Detect which cell encompasses the target text, then output its [X, Y] center coordinate. 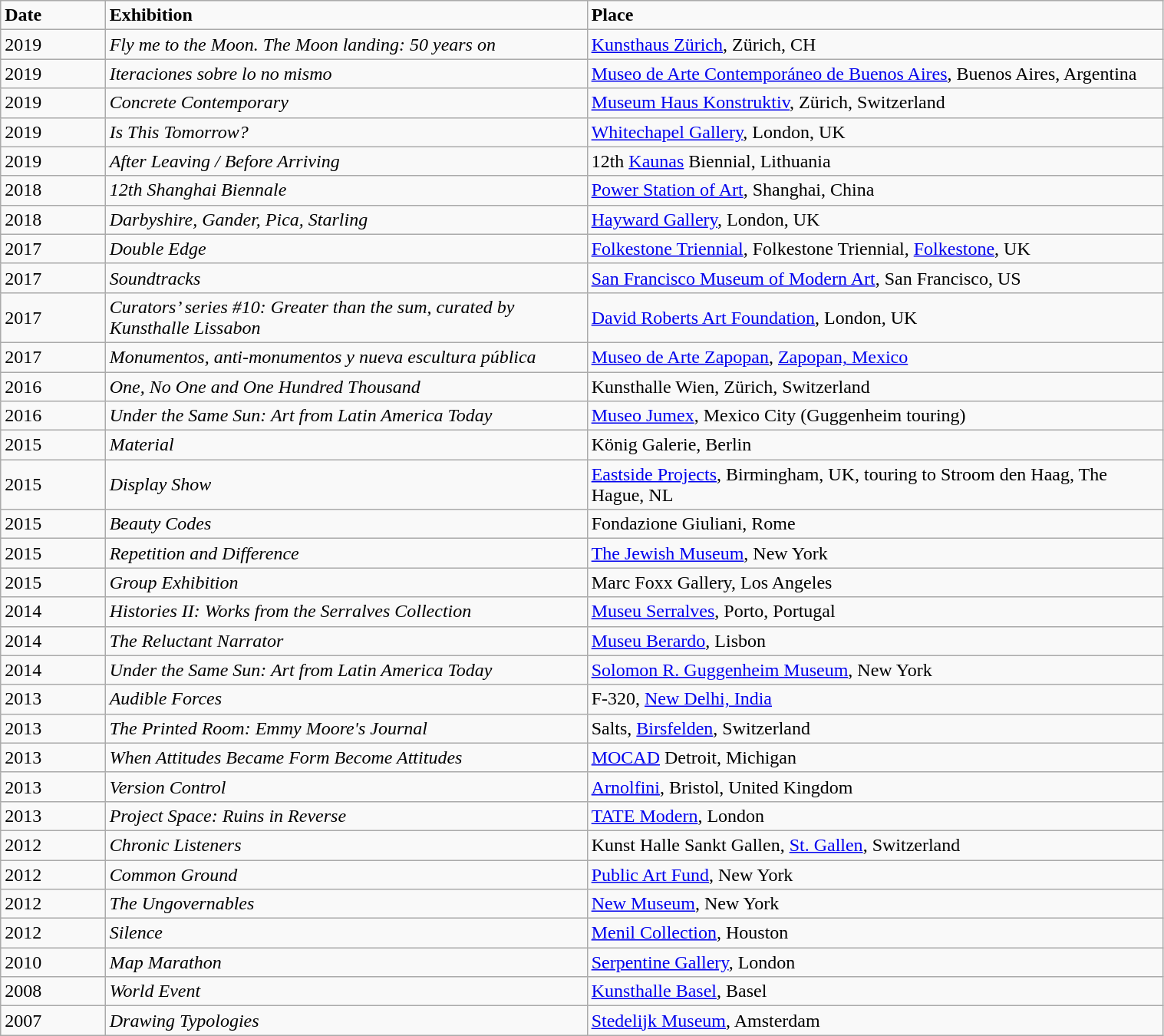
Museo de Arte Contemporáneo de Buenos Aires, Buenos Aires, Argentina [875, 74]
Group Exhibition [346, 582]
Eastside Projects, Birmingham, UK, touring to Stroom den Haag, The Hague, NL [875, 485]
12th Kaunas Biennial, Lithuania [875, 161]
Kunsthalle Basel, Basel [875, 991]
Histories II: Works from the Serralves Collection [346, 612]
After Leaving / Before Arriving [346, 161]
Public Art Fund, New York [875, 874]
Marc Foxx Gallery, Los Angeles [875, 582]
Museo de Arte Zapopan, Zapopan, Mexico [875, 357]
World Event [346, 991]
Solomon R. Guggenheim Museum, New York [875, 670]
Beauty Codes [346, 524]
Double Edge [346, 249]
Folkestone Triennial, Folkestone Triennial, Folkestone, UK [875, 249]
Museo Jumex, Mexico City (Guggenheim touring) [875, 416]
Project Space: Ruins in Reverse [346, 816]
MOCAD Detroit, Michigan [875, 757]
Display Show [346, 485]
Repetition and Difference [346, 553]
2007 [53, 1021]
Serpentine Gallery, London [875, 962]
TATE Modern, London [875, 816]
Museu Serralves, Porto, Portugal [875, 612]
Kunsthaus Zürich, Zürich, CH [875, 45]
The Ungovernables [346, 904]
When Attitudes Became Form Become Attitudes [346, 757]
Curators’ series #10: Greater than the sum, curated by Kunsthalle Lissabon [346, 318]
Concrete Contemporary [346, 103]
Arnolfini, Bristol, United Kingdom [875, 787]
Silence [346, 933]
2008 [53, 991]
David Roberts Art Foundation, London, UK [875, 318]
Iteraciones sobre lo no mismo [346, 74]
New Museum, New York [875, 904]
Fly me to the Moon. The Moon landing: 50 years on [346, 45]
Chronic Listeners [346, 845]
The Printed Room: Emmy Moore's Journal [346, 728]
Museu Berardo, Lisbon [875, 641]
12th Shanghai Biennale [346, 190]
Date [53, 15]
Version Control [346, 787]
Stedelijk Museum, Amsterdam [875, 1021]
F-320, New Delhi, India [875, 699]
Is This Tomorrow? [346, 132]
Salts, Birsfelden, Switzerland [875, 728]
Whitechapel Gallery, London, UK [875, 132]
2010 [53, 962]
San Francisco Museum of Modern Art, San Francisco, US [875, 278]
Soundtracks [346, 278]
Fondazione Giuliani, Rome [875, 524]
The Reluctant Narrator [346, 641]
Drawing Typologies [346, 1021]
Menil Collection, Houston [875, 933]
Map Marathon [346, 962]
Darbyshire, Gander, Pica, Starling [346, 219]
Power Station of Art, Shanghai, China [875, 190]
König Galerie, Berlin [875, 445]
Exhibition [346, 15]
Museum Haus Konstruktiv, Zürich, Switzerland [875, 103]
Hayward Gallery, London, UK [875, 219]
Audible Forces [346, 699]
Monumentos, anti-monumentos y nueva escultura pública [346, 357]
The Jewish Museum, New York [875, 553]
Place [875, 15]
Material [346, 445]
Kunsthalle Wien, Zürich, Switzerland [875, 386]
One, No One and One Hundred Thousand [346, 386]
Kunst Halle Sankt Gallen, St. Gallen, Switzerland [875, 845]
Common Ground [346, 874]
